Capture the cell that displays the provided text and extract its [x, y] central coordinate. 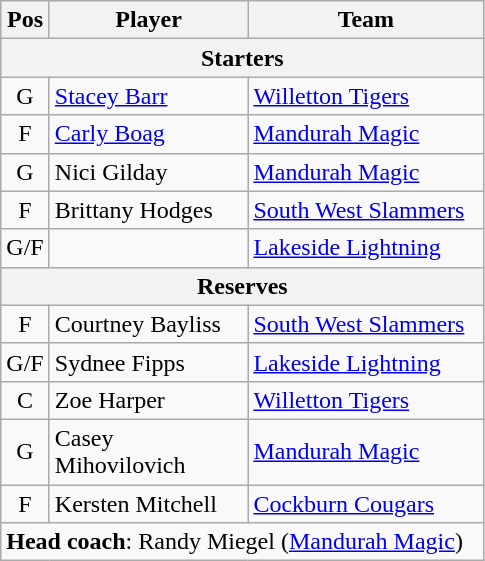
Zoe Harper [148, 400]
Pos [26, 20]
Casey Mihovilovich [148, 452]
Nici Gilday [148, 172]
Sydnee Fipps [148, 362]
Courtney Bayliss [148, 324]
Player [148, 20]
Stacey Barr [148, 96]
Brittany Hodges [148, 210]
Cockburn Cougars [366, 503]
Team [366, 20]
Head coach: Randy Miegel (Mandurah Magic) [242, 542]
Carly Boag [148, 134]
Reserves [242, 286]
C [26, 400]
Starters [242, 58]
Kersten Mitchell [148, 503]
